Provide the (x, y) coordinate of the cell's center where the given text is located.  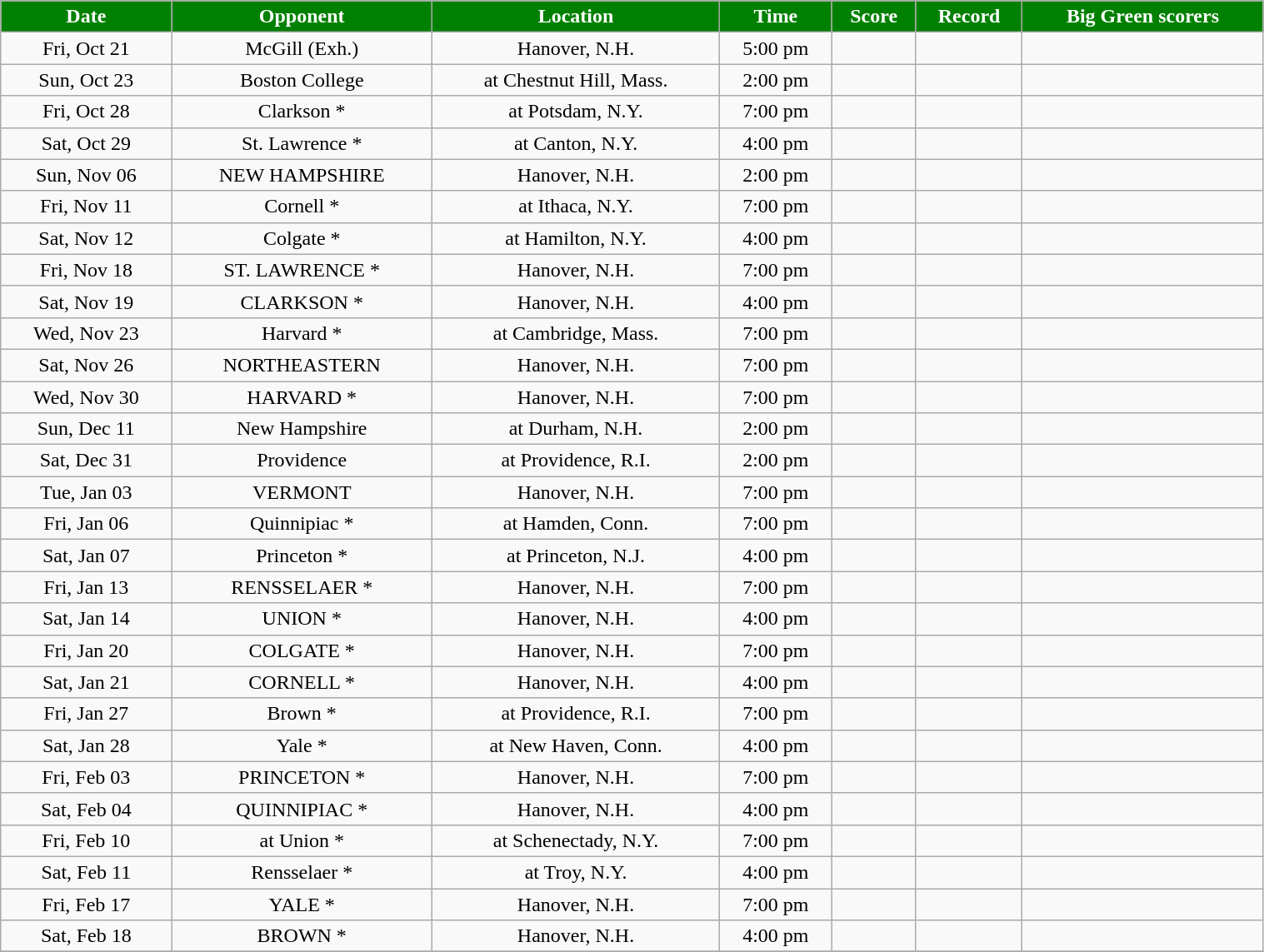
at Troy, N.Y. (577, 872)
UNION * (302, 619)
NORTHEASTERN (302, 365)
at Union * (302, 840)
PRINCETON * (302, 777)
Fri, Feb 10 (87, 840)
Sat, Jan 28 (87, 745)
Sat, Feb 11 (87, 872)
Clarkson * (302, 112)
at Cambridge, Mass. (577, 333)
Fri, Jan 06 (87, 524)
Sat, Nov 12 (87, 238)
Quinnipiac * (302, 524)
Score (873, 17)
Record (969, 17)
Sun, Dec 11 (87, 429)
CORNELL * (302, 682)
VERMONT (302, 492)
Fri, Nov 18 (87, 270)
Cornell * (302, 207)
Sat, Feb 18 (87, 936)
Tue, Jan 03 (87, 492)
Big Green scorers (1143, 17)
Harvard * (302, 333)
Fri, Feb 17 (87, 904)
at Hamilton, N.Y. (577, 238)
New Hampshire (302, 429)
Fri, Oct 21 (87, 48)
Fri, Jan 20 (87, 650)
ST. LAWRENCE * (302, 270)
Wed, Nov 30 (87, 397)
at Princeton, N.J. (577, 556)
at Schenectady, N.Y. (577, 840)
St. Lawrence * (302, 143)
Fri, Nov 11 (87, 207)
at Hamden, Conn. (577, 524)
Colgate * (302, 238)
at Canton, N.Y. (577, 143)
NEW HAMPSHIRE (302, 175)
McGill (Exh.) (302, 48)
Time (777, 17)
at Chestnut Hill, Mass. (577, 80)
Brown * (302, 714)
Sat, Feb 04 (87, 809)
Yale * (302, 745)
Rensselaer * (302, 872)
Fri, Oct 28 (87, 112)
Sat, Jan 07 (87, 556)
Sun, Nov 06 (87, 175)
Sat, Jan 14 (87, 619)
Date (87, 17)
Sat, Dec 31 (87, 461)
CLARKSON * (302, 302)
Sat, Oct 29 (87, 143)
Sat, Nov 19 (87, 302)
at Ithaca, N.Y. (577, 207)
Princeton * (302, 556)
Providence (302, 461)
Sat, Nov 26 (87, 365)
5:00 pm (777, 48)
Fri, Jan 13 (87, 587)
BROWN * (302, 936)
YALE * (302, 904)
Sun, Oct 23 (87, 80)
Boston College (302, 80)
at Potsdam, N.Y. (577, 112)
Fri, Feb 03 (87, 777)
RENSSELAER * (302, 587)
at New Haven, Conn. (577, 745)
Location (577, 17)
Opponent (302, 17)
Sat, Jan 21 (87, 682)
Wed, Nov 23 (87, 333)
QUINNIPIAC * (302, 809)
at Durham, N.H. (577, 429)
HARVARD * (302, 397)
Fri, Jan 27 (87, 714)
COLGATE * (302, 650)
